Return [X, Y] of the center of cell containing provided text 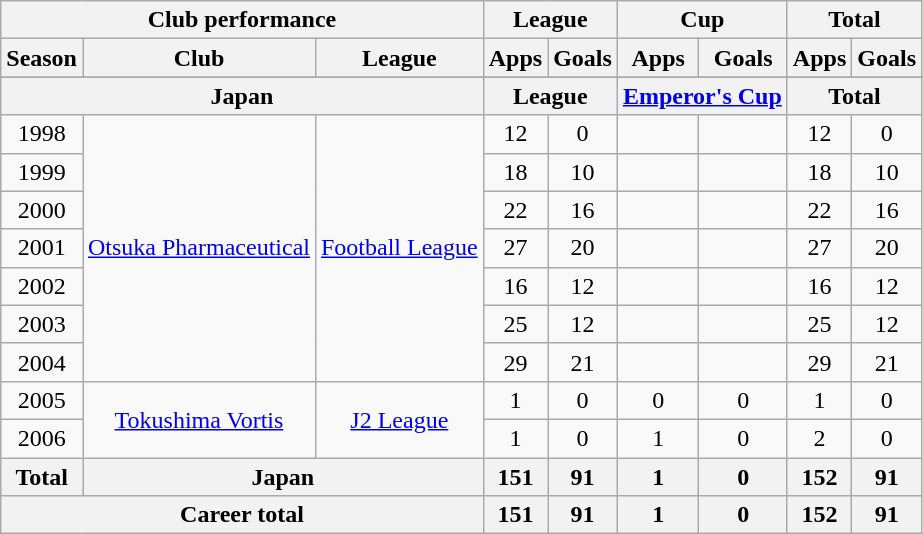
2000 [42, 210]
2003 [42, 324]
2006 [42, 438]
2001 [42, 248]
Emperor's Cup [702, 96]
Club [198, 58]
Career total [242, 515]
Otsuka Pharmaceutical [198, 248]
2002 [42, 286]
2005 [42, 400]
1999 [42, 172]
2 [819, 438]
Tokushima Vortis [198, 419]
Club performance [242, 20]
1998 [42, 134]
J2 League [399, 419]
Season [42, 58]
Football League [399, 248]
Cup [702, 20]
2004 [42, 362]
